Identify which cell holds the provided text, then report its (x, y) central coordinate. 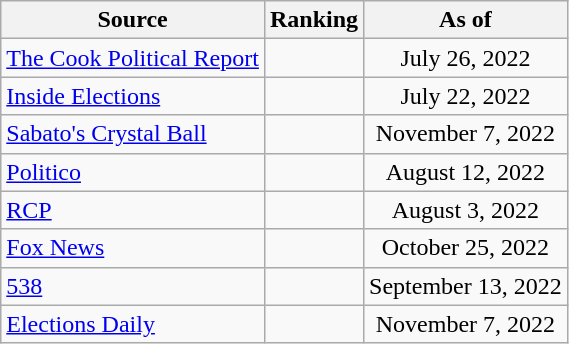
Ranking (314, 20)
538 (133, 286)
August 12, 2022 (466, 172)
July 26, 2022 (466, 58)
Fox News (133, 248)
Source (133, 20)
The Cook Political Report (133, 58)
Elections Daily (133, 324)
September 13, 2022 (466, 286)
August 3, 2022 (466, 210)
RCP (133, 210)
Inside Elections (133, 96)
Politico (133, 172)
July 22, 2022 (466, 96)
As of (466, 20)
Sabato's Crystal Ball (133, 134)
October 25, 2022 (466, 248)
